Return the (X, Y) coordinate for the center point of the cell that contains the specified text.  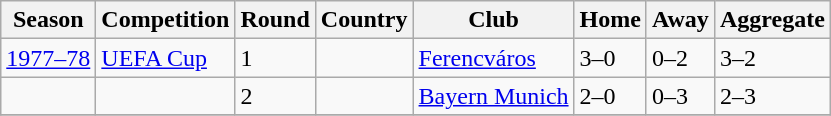
2–0 (610, 96)
3–0 (610, 58)
2 (275, 96)
UEFA Cup (166, 58)
Home (610, 20)
Aggregate (772, 20)
0–3 (680, 96)
Country (364, 20)
1977–78 (48, 58)
Bayern Munich (494, 96)
Ferencváros (494, 58)
Competition (166, 20)
Away (680, 20)
0–2 (680, 58)
Round (275, 20)
2–3 (772, 96)
1 (275, 58)
Club (494, 20)
Season (48, 20)
3–2 (772, 58)
